Return the [X, Y] coordinate for the center point of the cell that contains the specified text.  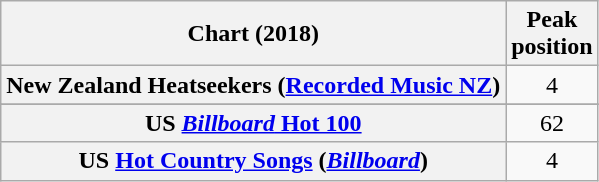
US Hot Country Songs (Billboard) [254, 161]
New Zealand Heatseekers (Recorded Music NZ) [254, 85]
Peak position [552, 34]
62 [552, 123]
US Billboard Hot 100 [254, 123]
Chart (2018) [254, 34]
